Extract the (X, Y) coordinate from the center of the cell holding the provided text.  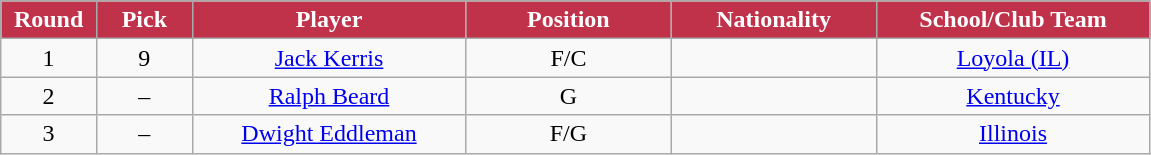
Illinois (1013, 134)
Round (49, 20)
1 (49, 58)
Pick (144, 20)
Kentucky (1013, 96)
Loyola (IL) (1013, 58)
Position (568, 20)
F/C (568, 58)
F/G (568, 134)
Dwight Eddleman (329, 134)
Jack Kerris (329, 58)
G (568, 96)
Player (329, 20)
2 (49, 96)
Nationality (774, 20)
Ralph Beard (329, 96)
School/Club Team (1013, 20)
9 (144, 58)
3 (49, 134)
